Provide the (x, y) coordinate of the cell's center where the given text is located.  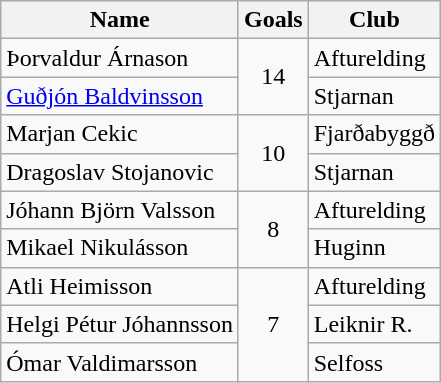
Goals (273, 20)
Club (374, 20)
Fjarðabyggð (374, 134)
Dragoslav Stojanovic (120, 172)
Huginn (374, 248)
Selfoss (374, 362)
14 (273, 77)
Leiknir R. (374, 324)
Ómar Valdimarsson (120, 362)
Atli Heimisson (120, 286)
Marjan Cekic (120, 134)
Mikael Nikulásson (120, 248)
8 (273, 229)
Þorvaldur Árnason (120, 58)
Guðjón Baldvinsson (120, 96)
10 (273, 153)
Name (120, 20)
7 (273, 324)
Helgi Pétur Jóhannsson (120, 324)
Jóhann Björn Valsson (120, 210)
